Search for the cell housing the specified text and yield its [x, y] center coordinate. 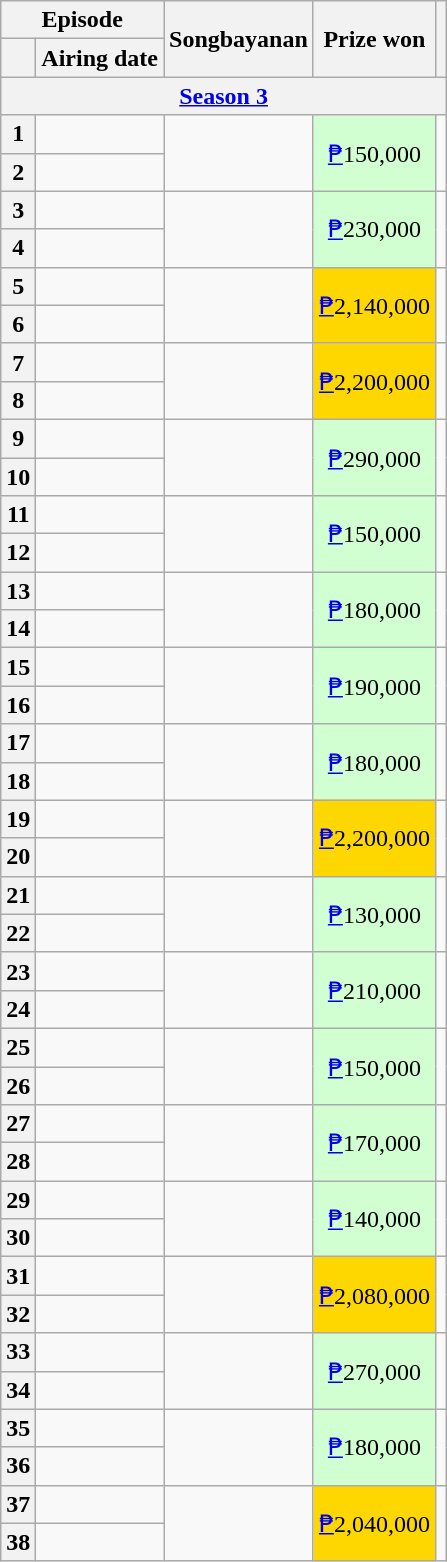
13 [18, 591]
24 [18, 1009]
₱140,000 [374, 1219]
8 [18, 400]
Songbayanan [239, 39]
36 [18, 1466]
34 [18, 1390]
9 [18, 438]
₱270,000 [374, 1371]
₱2,140,000 [374, 305]
18 [18, 781]
29 [18, 1200]
Airing date [100, 58]
₱2,080,000 [374, 1295]
7 [18, 362]
₱2,040,000 [374, 1523]
17 [18, 743]
₱230,000 [374, 229]
27 [18, 1124]
37 [18, 1504]
38 [18, 1542]
31 [18, 1276]
₱210,000 [374, 990]
20 [18, 857]
4 [18, 248]
12 [18, 553]
6 [18, 324]
5 [18, 286]
16 [18, 705]
23 [18, 971]
14 [18, 629]
32 [18, 1314]
11 [18, 515]
30 [18, 1238]
Season 3 [224, 96]
₱190,000 [374, 686]
22 [18, 933]
21 [18, 895]
₱170,000 [374, 1143]
2 [18, 172]
28 [18, 1162]
3 [18, 210]
₱290,000 [374, 457]
Prize won [374, 39]
1 [18, 134]
10 [18, 477]
Episode [82, 20]
₱130,000 [374, 914]
25 [18, 1047]
26 [18, 1085]
15 [18, 667]
19 [18, 819]
35 [18, 1428]
33 [18, 1352]
